Locate the cell with the specified text and output its [x, y] center coordinate. 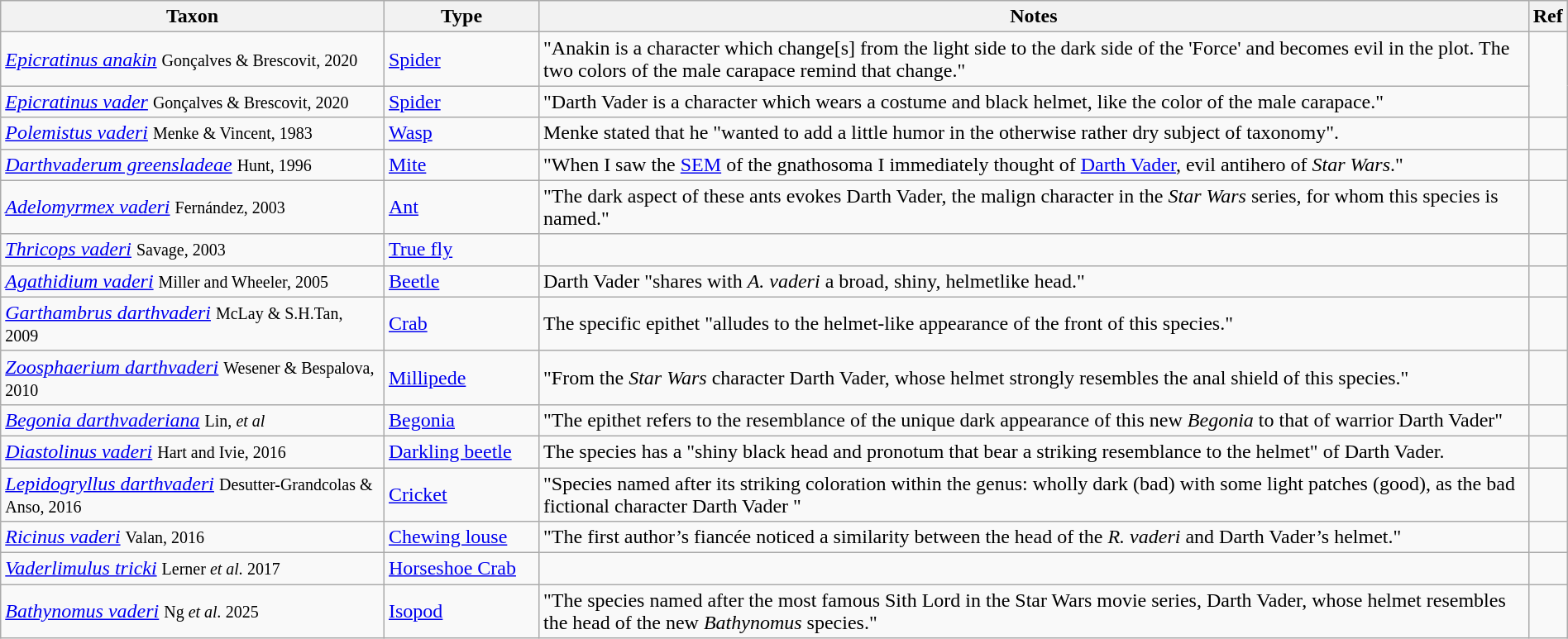
Begonia darthvaderiana Lin, et al [193, 420]
Epicratinus anakin Gonçalves & Brescovit, 2020 [193, 60]
Chewing louse [461, 537]
Taxon [193, 17]
Horseshoe Crab [461, 569]
Adelomyrmex vaderi Fernández, 2003 [193, 207]
Type [461, 17]
Millipede [461, 377]
Darthvaderum greensladeae Hunt, 1996 [193, 165]
Beetle [461, 281]
The specific epithet "alludes to the helmet-like appearance of the front of this species." [1034, 324]
Polemistus vaderi Menke & Vincent, 1983 [193, 133]
Begonia [461, 420]
"The dark aspect of these ants evokes Darth Vader, the malign character in the Star Wars series, for whom this species is named." [1034, 207]
"Darth Vader is a character which wears a costume and black helmet, like the color of the male carapace." [1034, 102]
"When I saw the SEM of the gnathosoma I immediately thought of Darth Vader, evil antihero of Star Wars." [1034, 165]
Epicratinus vader Gonçalves & Brescovit, 2020 [193, 102]
Bathynomus vaderi Ng et al. 2025 [193, 612]
Thricops vaderi Savage, 2003 [193, 250]
Mite [461, 165]
Cricket [461, 494]
The species has a "shiny black head and pronotum that bear a striking resemblance to the helmet" of Darth Vader. [1034, 451]
Agathidium vaderi Miller and Wheeler, 2005 [193, 281]
Ant [461, 207]
Wasp [461, 133]
Diastolinus vaderi Hart and Ivie, 2016 [193, 451]
Zoosphaerium darthvaderi Wesener & Bespalova, 2010 [193, 377]
Lepidogryllus darthvaderi Desutter-Grandcolas & Anso, 2016 [193, 494]
Darth Vader "shares with A. vaderi a broad, shiny, helmetlike head." [1034, 281]
Vaderlimulus tricki Lerner et al. 2017 [193, 569]
True fly [461, 250]
Isopod [461, 612]
Menke stated that he "wanted to add a little humor in the otherwise rather dry subject of taxonomy". [1034, 133]
"The epithet refers to the resemblance of the unique dark appearance of this new Begonia to that of warrior Darth Vader" [1034, 420]
"The first author’s fiancée noticed a similarity between the head of the R. vaderi and Darth Vader’s helmet." [1034, 537]
Darkling beetle [461, 451]
Notes [1034, 17]
Crab [461, 324]
Ricinus vaderi Valan, 2016 [193, 537]
Ref [1548, 17]
"From the Star Wars character Darth Vader, whose helmet strongly resembles the anal shield of this species." [1034, 377]
Garthambrus darthvaderi McLay & S.H.Tan, 2009 [193, 324]
